Provide the (x, y) coordinate of the cell's center where the given text is located.  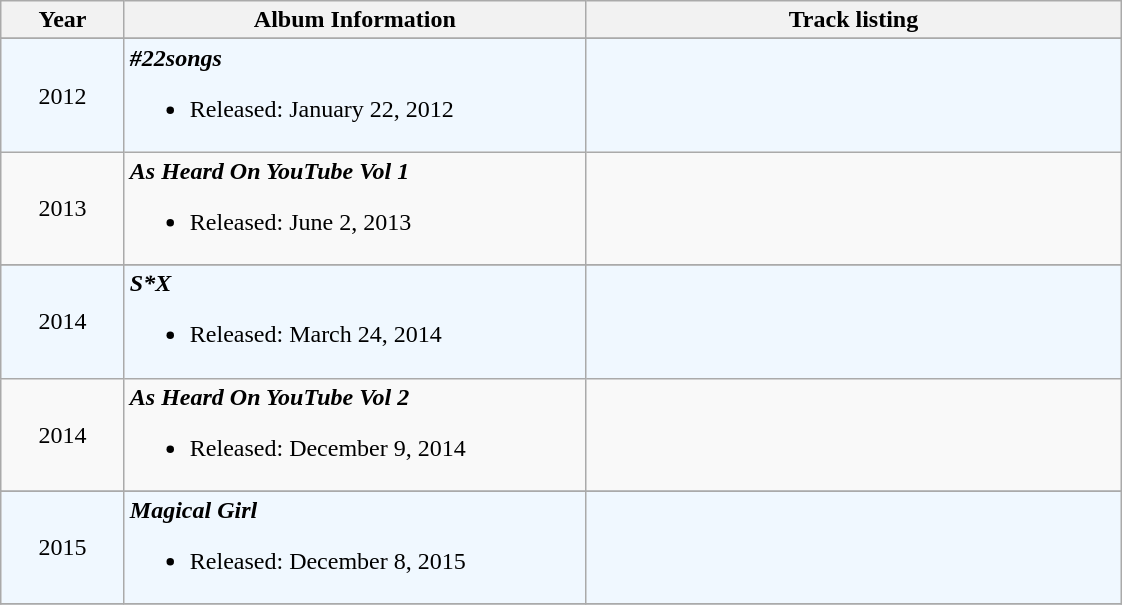
As Heard On YouTube Vol 2Released: December 9, 2014 (354, 434)
As Heard On YouTube Vol 1Released: June 2, 2013 (354, 208)
#22songsReleased: January 22, 2012 (354, 96)
S*XReleased: March 24, 2014 (354, 322)
Magical GirlReleased: December 8, 2015 (354, 548)
2012 (63, 96)
Album Information (354, 20)
Track listing (853, 20)
Year (63, 20)
2015 (63, 548)
2013 (63, 208)
